Output the [x, y] coordinate of the center of the cell containing the given text.  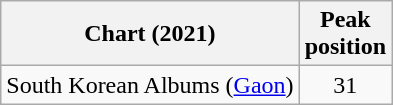
Peakposition [345, 34]
Chart (2021) [150, 34]
31 [345, 85]
South Korean Albums (Gaon) [150, 85]
